Return [x, y] of the center of cell containing provided text 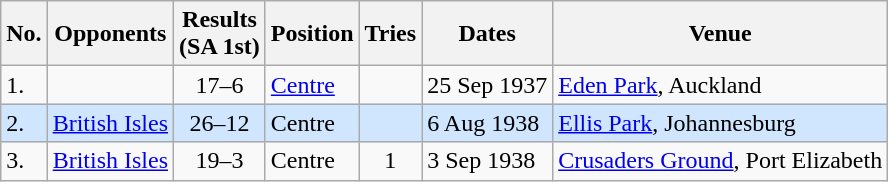
1. [24, 85]
1 [390, 161]
3 Sep 1938 [488, 161]
Eden Park, Auckland [720, 85]
25 Sep 1937 [488, 85]
17–6 [220, 85]
Crusaders Ground, Port Elizabeth [720, 161]
Tries [390, 34]
Results(SA 1st) [220, 34]
Opponents [110, 34]
No. [24, 34]
19–3 [220, 161]
Position [312, 34]
2. [24, 123]
6 Aug 1938 [488, 123]
Dates [488, 34]
Ellis Park, Johannesburg [720, 123]
Venue [720, 34]
3. [24, 161]
26–12 [220, 123]
